Capture the cell that displays the provided text and extract its (x, y) central coordinate. 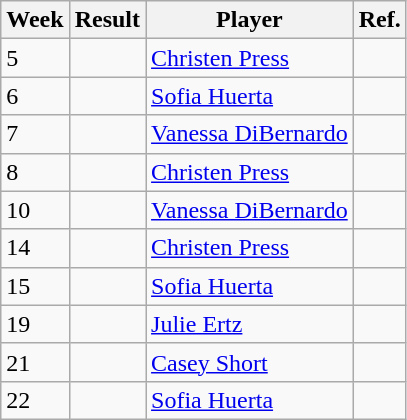
6 (35, 96)
Casey Short (250, 362)
Week (35, 20)
7 (35, 134)
14 (35, 248)
8 (35, 172)
22 (35, 400)
19 (35, 324)
10 (35, 210)
Player (250, 20)
5 (35, 58)
Ref. (380, 20)
15 (35, 286)
21 (35, 362)
Julie Ertz (250, 324)
Result (107, 20)
